Find where the given text appears and provide that cell's center as (x, y) coordinate. 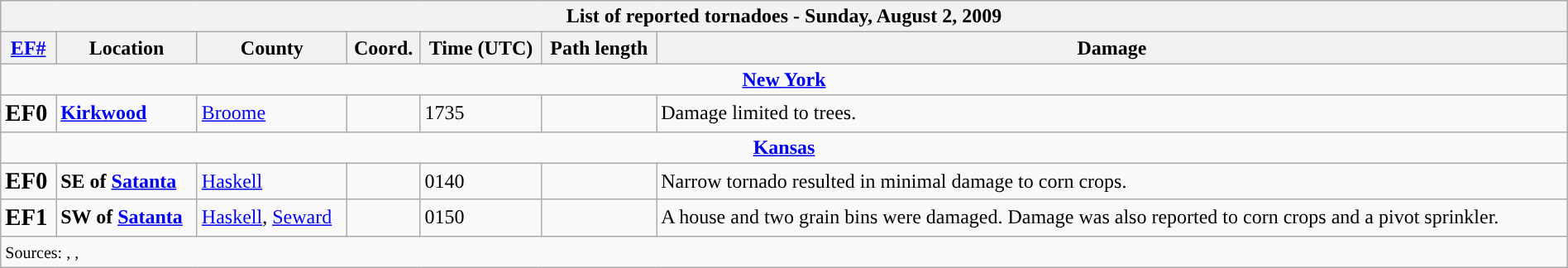
SW of Satanta (127, 218)
0150 (481, 218)
Coord. (384, 48)
List of reported tornadoes - Sunday, August 2, 2009 (784, 17)
SE of Satanta (127, 181)
Damage (1112, 48)
EF# (28, 48)
County (271, 48)
Sources: , , (784, 251)
Time (UTC) (481, 48)
0140 (481, 181)
1735 (481, 113)
Damage limited to trees. (1112, 113)
Kirkwood (127, 113)
Kansas (784, 147)
Path length (599, 48)
Narrow tornado resulted in minimal damage to corn crops. (1112, 181)
New York (784, 79)
Haskell (271, 181)
Location (127, 48)
A house and two grain bins were damaged. Damage was also reported to corn crops and a pivot sprinkler. (1112, 218)
Broome (271, 113)
EF1 (28, 218)
Haskell, Seward (271, 218)
